Provide the (X, Y) coordinate of the cell's center where the given text is located.  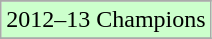
2012–13 Champions (106, 20)
